From the cell containing the given text, extract its center point as [X, Y] coordinate. 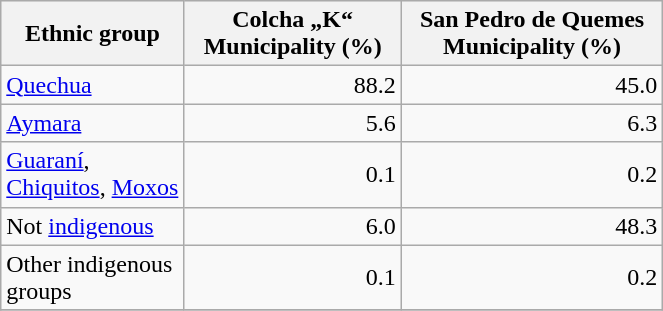
6.0 [292, 226]
Not indigenous [92, 226]
Colcha „K“ Municipality (%) [292, 34]
Guaraní, Chiquitos, Moxos [92, 174]
Aymara [92, 123]
48.3 [532, 226]
6.3 [532, 123]
5.6 [292, 123]
88.2 [292, 85]
Other indigenous groups [92, 278]
Ethnic group [92, 34]
Quechua [92, 85]
San Pedro de Quemes Municipality (%) [532, 34]
45.0 [532, 85]
